Identify which cell holds the provided text, then report its (X, Y) central coordinate. 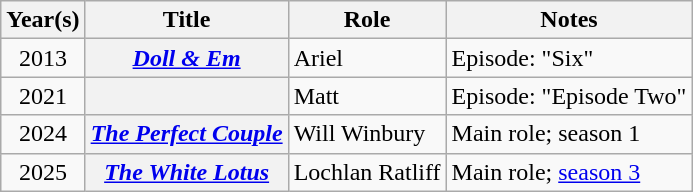
The White Lotus (186, 172)
Main role; season 1 (569, 134)
Role (367, 20)
Episode: "Episode Two" (569, 96)
Lochlan Ratliff (367, 172)
Title (186, 20)
Main role; season 3 (569, 172)
Notes (569, 20)
Ariel (367, 58)
Doll & Em (186, 58)
2025 (43, 172)
Matt (367, 96)
2021 (43, 96)
Episode: "Six" (569, 58)
2024 (43, 134)
Will Winbury (367, 134)
2013 (43, 58)
Year(s) (43, 20)
The Perfect Couple (186, 134)
